Capture the cell that displays the provided text and extract its (X, Y) central coordinate. 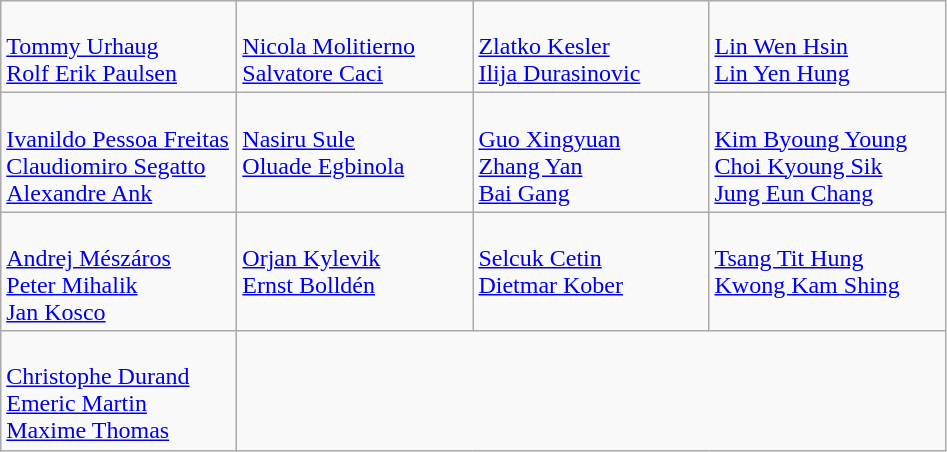
Tommy UrhaugRolf Erik Paulsen (119, 47)
Zlatko KeslerIlija Durasinovic (591, 47)
Nasiru SuleOluade Egbinola (355, 152)
Orjan KylevikErnst Bolldén (355, 272)
Selcuk CetinDietmar Kober (591, 272)
Tsang Tit HungKwong Kam Shing (827, 272)
Kim Byoung YoungChoi Kyoung SikJung Eun Chang (827, 152)
Andrej MészárosPeter MihalikJan Kosco (119, 272)
Guo XingyuanZhang YanBai Gang (591, 152)
Lin Wen HsinLin Yen Hung (827, 47)
Nicola MolitiernoSalvatore Caci (355, 47)
Christophe DurandEmeric MartinMaxime Thomas (119, 390)
Ivanildo Pessoa FreitasClaudiomiro SegattoAlexandre Ank (119, 152)
